Return the (x, y) coordinate for the center point of the cell that contains the specified text.  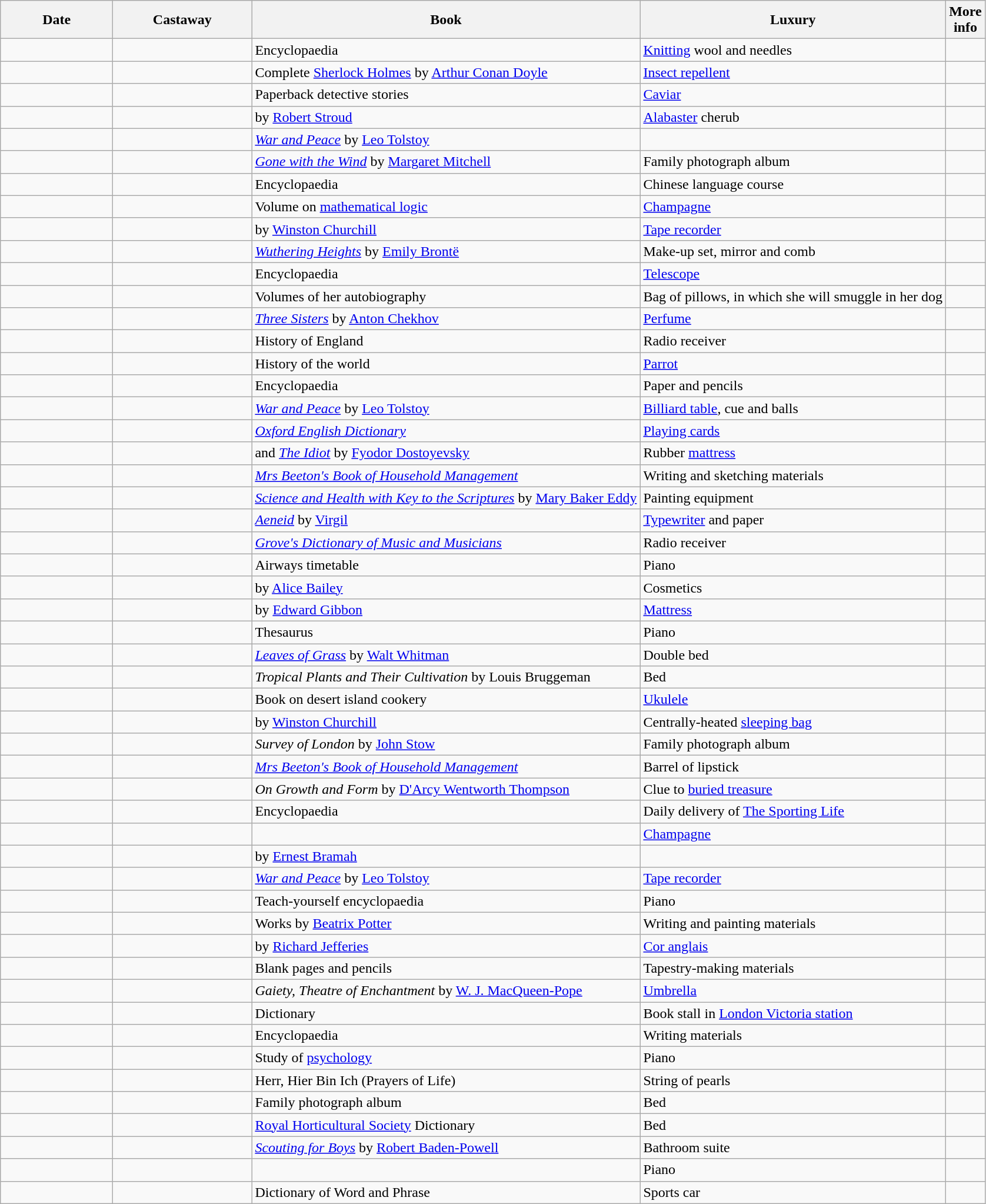
Airways timetable (446, 565)
Works by Beatrix Potter (446, 923)
by Richard Jefferies (446, 946)
Thesaurus (446, 632)
Mattress (793, 610)
Ukulele (793, 700)
Umbrella (793, 990)
Writing and sketching materials (793, 475)
Cosmetics (793, 587)
Teach-yourself encyclopaedia (446, 901)
Telescope (793, 274)
Make-up set, mirror and comb (793, 251)
Alabaster cherub (793, 117)
Bathroom suite (793, 1148)
Rubber mattress (793, 453)
Dictionary of Word and Phrase (446, 1192)
Luxury (793, 20)
History of England (446, 341)
Billiard table, cue and balls (793, 408)
Typewriter and paper (793, 520)
Survey of London by John Stow (446, 744)
Volume on mathematical logic (446, 207)
Gone with the Wind by Margaret Mitchell (446, 162)
Book on desert island cookery (446, 700)
Oxford English Dictionary (446, 431)
String of pearls (793, 1080)
by Alice Bailey (446, 587)
Double bed (793, 655)
Barrel of lipstick (793, 767)
Book stall in London Victoria station (793, 1013)
Castaway (182, 20)
Chinese language course (793, 184)
Paper and pencils (793, 386)
Aeneid by Virgil (446, 520)
Complete Sherlock Holmes by Arthur Conan Doyle (446, 72)
Knitting wool and needles (793, 50)
Insect repellent (793, 72)
Writing materials (793, 1036)
Parrot (793, 364)
Herr, Hier Bin Ich (Prayers of Life) (446, 1080)
Playing cards (793, 431)
Writing and painting materials (793, 923)
Tropical Plants and Their Cultivation by Louis Bruggeman (446, 677)
Cor anglais (793, 946)
Painting equipment (793, 498)
Wuthering Heights by Emily Brontë (446, 251)
Daily delivery of The Sporting Life (793, 811)
Three Sisters by Anton Chekhov (446, 319)
Tapestry-making materials (793, 968)
Sports car (793, 1192)
Blank pages and pencils (446, 968)
Centrally-heated sleeping bag (793, 722)
History of the world (446, 364)
Royal Horticultural Society Dictionary (446, 1125)
Dictionary (446, 1013)
by Robert Stroud (446, 117)
Scouting for Boys by Robert Baden-Powell (446, 1148)
by Edward Gibbon (446, 610)
Perfume (793, 319)
On Growth and Form by D'Arcy Wentworth Thompson (446, 789)
Leaves of Grass by Walt Whitman (446, 655)
Volumes of her autobiography (446, 296)
Paperback detective stories (446, 95)
Science and Health with Key to the Scriptures by Mary Baker Eddy (446, 498)
Caviar (793, 95)
Gaiety, Theatre of Enchantment by W. J. MacQueen-Pope (446, 990)
Moreinfo (966, 20)
Clue to buried treasure (793, 789)
by Ernest Bramah (446, 856)
Date (56, 20)
and The Idiot by Fyodor Dostoyevsky (446, 453)
Book (446, 20)
Bag of pillows, in which she will smuggle in her dog (793, 296)
Grove's Dictionary of Music and Musicians (446, 543)
Study of psychology (446, 1058)
